Determine the (X, Y) coordinate at the center of the cell enclosing the given text.  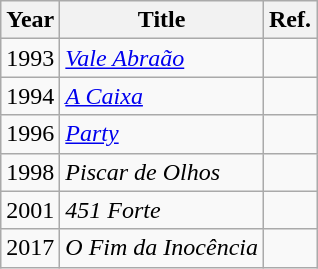
Ref. (290, 20)
Year (30, 20)
Title (162, 20)
A Caixa (162, 96)
O Fim da Inocência (162, 248)
451 Forte (162, 210)
1998 (30, 172)
1993 (30, 58)
Piscar de Olhos (162, 172)
Party (162, 134)
2017 (30, 248)
1994 (30, 96)
Vale Abraão (162, 58)
1996 (30, 134)
2001 (30, 210)
